Pinpoint the cell where the given text exists, returning its (x, y) midpoint coordinate. 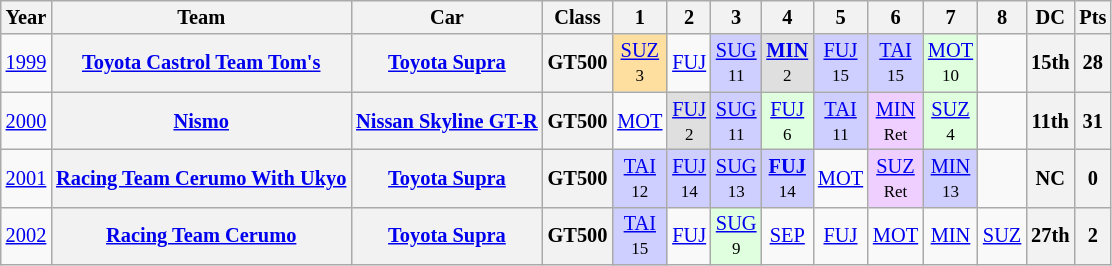
SUZ4 (950, 121)
Racing Team Cerumo With Ukyo (201, 178)
NC (1050, 178)
31 (1092, 121)
Team (201, 17)
SUG13 (736, 178)
4 (787, 17)
MIN13 (950, 178)
TAI11 (840, 121)
Year (26, 17)
3 (736, 17)
2000 (26, 121)
DC (1050, 17)
Pts (1092, 17)
SUZ (1002, 236)
1 (640, 17)
MINRet (896, 121)
8 (1002, 17)
FUJ6 (787, 121)
15th (1050, 63)
SUG9 (736, 236)
Nissan Skyline GT-R (446, 121)
SUZRet (896, 178)
Nismo (201, 121)
Toyota Castrol Team Tom's (201, 63)
Car (446, 17)
MIN2 (787, 63)
FUJ15 (840, 63)
2001 (26, 178)
28 (1092, 63)
SUZ3 (640, 63)
6 (896, 17)
TAI12 (640, 178)
7 (950, 17)
FUJ2 (689, 121)
2002 (26, 236)
Racing Team Cerumo (201, 236)
1999 (26, 63)
27th (1050, 236)
5 (840, 17)
MIN (950, 236)
Class (578, 17)
MOT10 (950, 63)
11th (1050, 121)
SEP (787, 236)
0 (1092, 178)
